Return [x, y] of the center of cell containing provided text 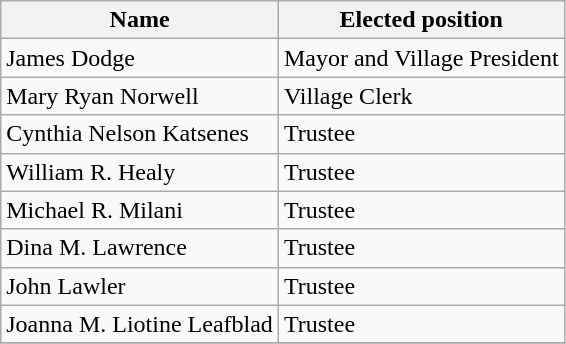
Michael R. Milani [140, 210]
James Dodge [140, 58]
Mayor and Village President [421, 58]
Dina M. Lawrence [140, 248]
Name [140, 20]
Elected position [421, 20]
Village Clerk [421, 96]
Joanna M. Liotine Leafblad [140, 324]
William R. Healy [140, 172]
Mary Ryan Norwell [140, 96]
Cynthia Nelson Katsenes [140, 134]
John Lawler [140, 286]
